Determine the [X, Y] coordinate at the center of the cell enclosing the given text.  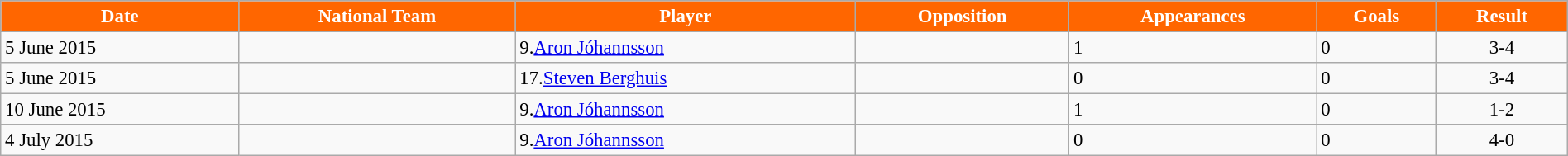
Result [1502, 17]
1-2 [1502, 110]
Appearances [1193, 17]
Opposition [963, 17]
17.Steven Berghuis [686, 78]
Date [120, 17]
4 July 2015 [120, 140]
Player [686, 17]
Goals [1376, 17]
4-0 [1502, 140]
10 June 2015 [120, 110]
National Team [377, 17]
